Determine the (X, Y) coordinate at the center of the cell enclosing the given text.  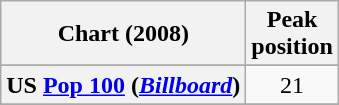
US Pop 100 (Billboard) (124, 85)
Chart (2008) (124, 34)
Peakposition (292, 34)
21 (292, 85)
